Search for the cell housing the specified text and yield its (X, Y) center coordinate. 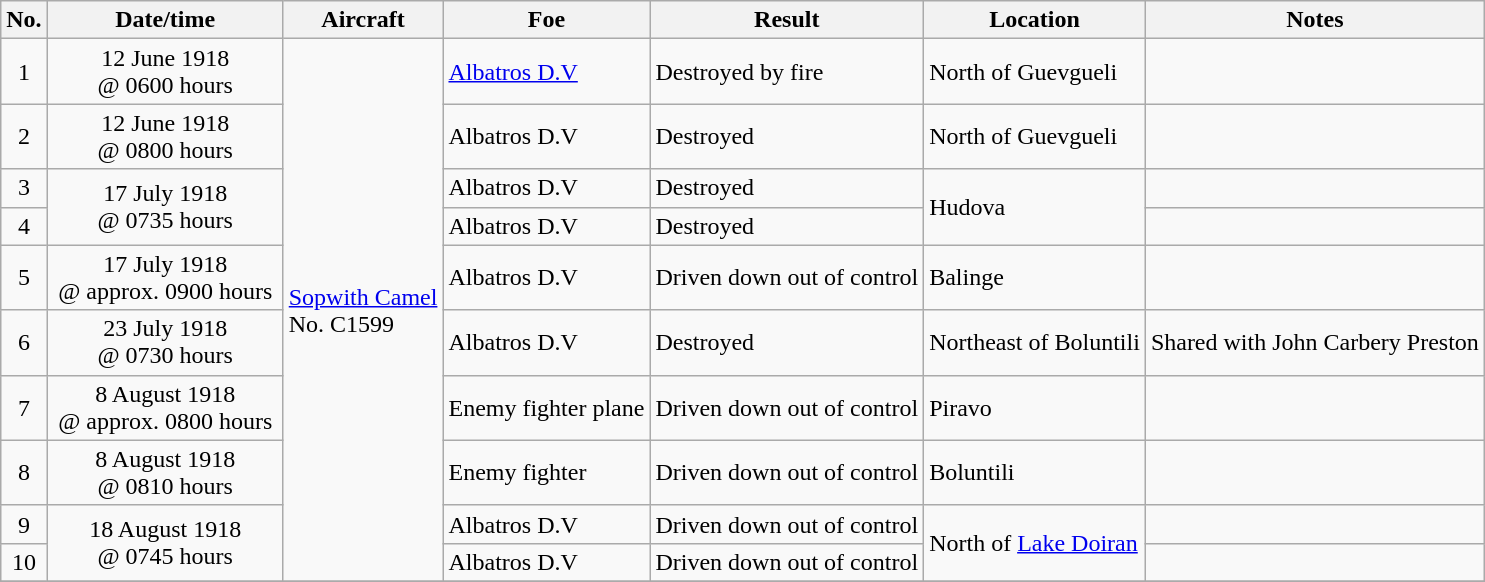
8 August 1918@ approx. 0800 hours (165, 408)
Aircraft (363, 20)
10 (24, 562)
Foe (546, 20)
Balinge (1035, 278)
No. (24, 20)
18 August 1918@ 0745 hours (165, 543)
Enemy fighter plane (546, 408)
23 July 1918@ 0730 hours (165, 342)
9 (24, 524)
7 (24, 408)
Destroyed by fire (787, 72)
Date/time (165, 20)
Hudova (1035, 207)
6 (24, 342)
4 (24, 226)
North of Lake Doiran (1035, 543)
8 (24, 472)
Northeast of Boluntili (1035, 342)
Piravo (1035, 408)
Boluntili (1035, 472)
1 (24, 72)
17 July 1918@ 0735 hours (165, 207)
17 July 1918@ approx. 0900 hours (165, 278)
12 June 1918@ 0600 hours (165, 72)
Enemy fighter (546, 472)
Sopwith CamelNo. C1599 (363, 310)
Result (787, 20)
2 (24, 136)
Shared with John Carbery Preston (1314, 342)
5 (24, 278)
Notes (1314, 20)
Location (1035, 20)
3 (24, 188)
12 June 1918@ 0800 hours (165, 136)
8 August 1918@ 0810 hours (165, 472)
